For the text-containing cell, return its midpoint in (X, Y) coordinate format. 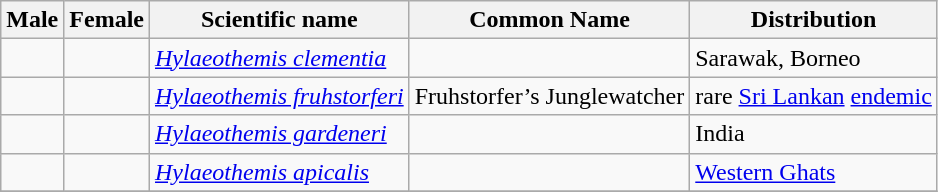
Sarawak, Borneo (814, 58)
Western Ghats (814, 172)
Female (107, 20)
Male (32, 20)
Scientific name (279, 20)
India (814, 134)
Fruhstorfer’s Junglewatcher (550, 96)
Hylaeothemis fruhstorferi (279, 96)
Hylaeothemis apicalis (279, 172)
Hylaeothemis gardeneri (279, 134)
Distribution (814, 20)
Common Name (550, 20)
rare Sri Lankan endemic (814, 96)
Hylaeothemis clementia (279, 58)
